Provide the [x, y] coordinate of the cell's center where the given text is located.  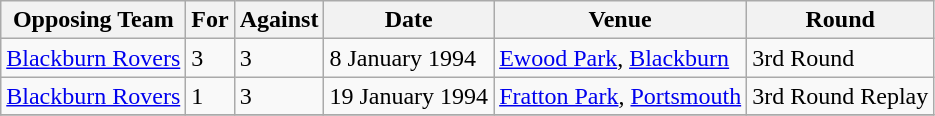
1 [210, 96]
Ewood Park, Blackburn [620, 58]
Date [409, 20]
Opposing Team [94, 20]
19 January 1994 [409, 96]
For [210, 20]
8 January 1994 [409, 58]
3rd Round Replay [840, 96]
Round [840, 20]
Venue [620, 20]
Against [279, 20]
3rd Round [840, 58]
Fratton Park, Portsmouth [620, 96]
